Output the [x, y] coordinate of the center of the cell containing the given text.  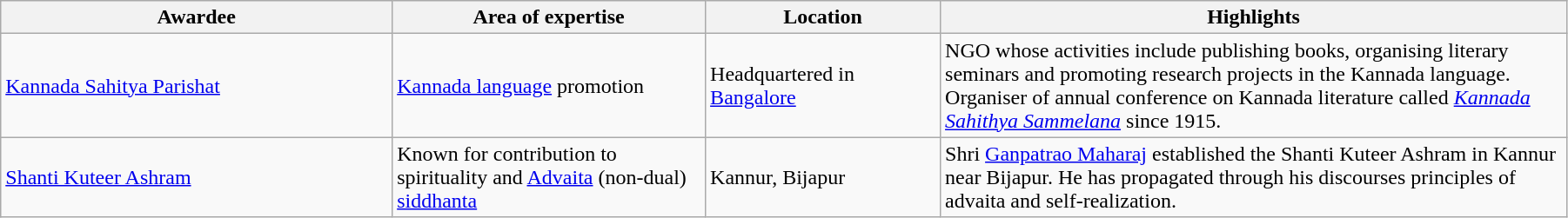
Kannada language promotion [549, 85]
Headquartered in Bangalore [823, 85]
Location [823, 17]
Kannur, Bijapur [823, 177]
Awardee [197, 17]
Shanti Kuteer Ashram [197, 177]
Highlights [1254, 17]
Area of expertise [549, 17]
Known for contribution to spirituality and Advaita (non-dual) siddhanta [549, 177]
Kannada Sahitya Parishat [197, 85]
